Find where the given text appears and provide that cell's center as (x, y) coordinate. 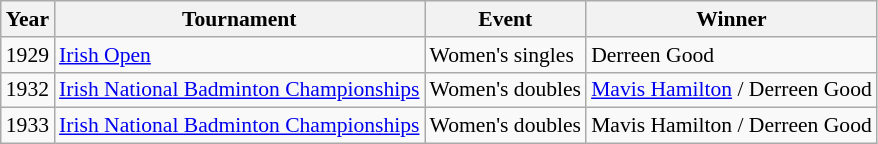
Irish Open (239, 55)
Winner (732, 19)
1929 (28, 55)
Derreen Good (732, 55)
Tournament (239, 19)
1933 (28, 126)
Year (28, 19)
1932 (28, 90)
Event (506, 19)
Women's singles (506, 55)
